For the text-containing cell, return its midpoint in [X, Y] coordinate format. 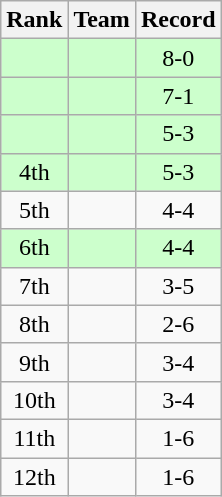
7th [34, 286]
5th [34, 210]
11th [34, 438]
Rank [34, 20]
8-0 [178, 58]
6th [34, 248]
Record [178, 20]
4th [34, 172]
9th [34, 362]
7-1 [178, 96]
8th [34, 324]
12th [34, 477]
10th [34, 400]
3-5 [178, 286]
2-6 [178, 324]
Team [102, 20]
